Detect which cell encompasses the target text, then output its [X, Y] center coordinate. 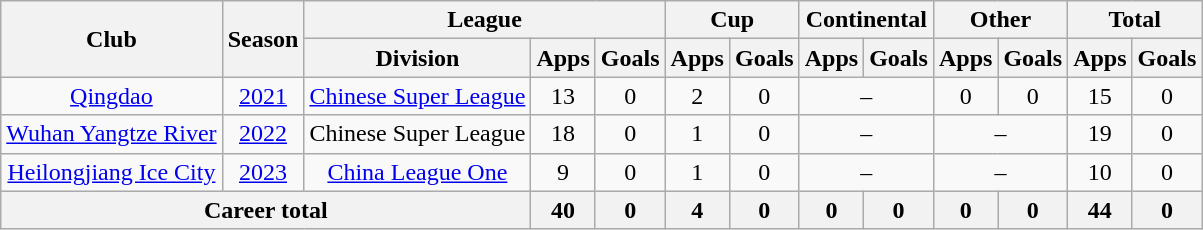
19 [1100, 134]
League [484, 20]
Club [112, 39]
2 [697, 96]
Total [1135, 20]
China League One [418, 172]
Other [1000, 20]
4 [697, 210]
Qingdao [112, 96]
Continental [866, 20]
10 [1100, 172]
13 [563, 96]
Cup [732, 20]
2023 [263, 172]
Division [418, 58]
Career total [266, 210]
44 [1100, 210]
2022 [263, 134]
40 [563, 210]
18 [563, 134]
15 [1100, 96]
2021 [263, 96]
Heilongjiang Ice City [112, 172]
Wuhan Yangtze River [112, 134]
Season [263, 39]
9 [563, 172]
